For the text-containing cell, return its midpoint in (x, y) coordinate format. 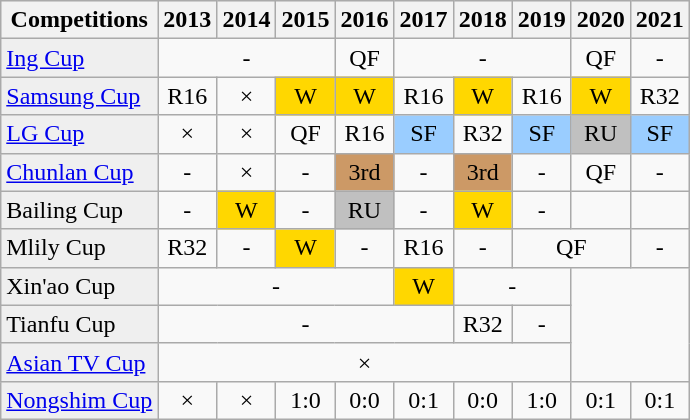
2018 (482, 20)
Asian TV Cup (80, 362)
2020 (600, 20)
2013 (188, 20)
Mlily Cup (80, 248)
Samsung Cup (80, 96)
Nongshim Cup (80, 400)
2016 (364, 20)
Xin'ao Cup (80, 286)
LG Cup (80, 134)
2021 (660, 20)
Competitions (80, 20)
2019 (542, 20)
Tianfu Cup (80, 324)
Chunlan Cup (80, 172)
2014 (246, 20)
2017 (424, 20)
Bailing Cup (80, 210)
2015 (306, 20)
Ing Cup (80, 58)
